From the cell containing the given text, extract its center point as [X, Y] coordinate. 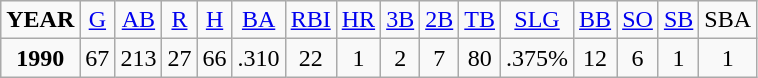
R [180, 20]
.375% [538, 58]
TB [480, 20]
BA [258, 20]
66 [214, 58]
1990 [40, 58]
2B [440, 20]
213 [138, 58]
SLG [538, 20]
YEAR [40, 20]
22 [310, 58]
67 [98, 58]
SBA [728, 20]
6 [638, 58]
G [98, 20]
HR [358, 20]
SB [678, 20]
3B [400, 20]
2 [400, 58]
80 [480, 58]
7 [440, 58]
SO [638, 20]
RBI [310, 20]
27 [180, 58]
H [214, 20]
12 [596, 58]
.310 [258, 58]
AB [138, 20]
BB [596, 20]
